Search for the cell housing the specified text and yield its (X, Y) center coordinate. 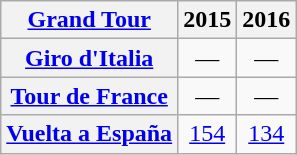
Vuelta a España (90, 134)
Grand Tour (90, 20)
2016 (266, 20)
134 (266, 134)
Giro d'Italia (90, 58)
Tour de France (90, 96)
2015 (208, 20)
154 (208, 134)
